Provide the [X, Y] coordinate of the cell's center where the given text is located.  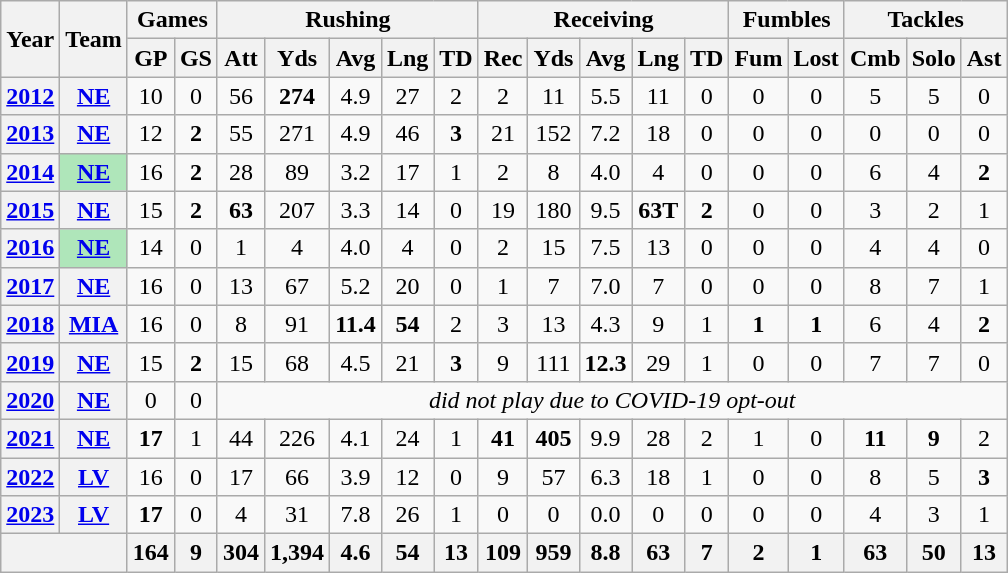
Year [30, 39]
67 [298, 286]
10 [150, 96]
226 [298, 438]
4.6 [356, 553]
164 [150, 553]
7.5 [606, 248]
109 [503, 553]
Cmb [875, 58]
2014 [30, 172]
7.8 [356, 515]
2023 [30, 515]
19 [503, 210]
405 [554, 438]
304 [240, 553]
Fumbles [786, 20]
63T [658, 210]
959 [554, 553]
26 [407, 515]
Rec [503, 58]
8.8 [606, 553]
3.9 [356, 477]
44 [240, 438]
1,394 [298, 553]
66 [298, 477]
2019 [30, 362]
11.4 [356, 324]
41 [503, 438]
2022 [30, 477]
29 [658, 362]
271 [298, 134]
Games [172, 20]
did not play due to COVID-19 opt-out [612, 400]
4.5 [356, 362]
9.9 [606, 438]
207 [298, 210]
3.3 [356, 210]
50 [934, 553]
12.3 [606, 362]
2017 [30, 286]
Receiving [604, 20]
Solo [934, 58]
4.1 [356, 438]
5.2 [356, 286]
9.5 [606, 210]
7.2 [606, 134]
3.2 [356, 172]
68 [298, 362]
27 [407, 96]
2020 [30, 400]
Fum [758, 58]
2013 [30, 134]
Rushing [348, 20]
2021 [30, 438]
180 [554, 210]
152 [554, 134]
55 [240, 134]
274 [298, 96]
MIA [94, 324]
31 [298, 515]
Lost [816, 58]
111 [554, 362]
0.0 [606, 515]
57 [554, 477]
2018 [30, 324]
4.3 [606, 324]
46 [407, 134]
Att [240, 58]
5.5 [606, 96]
6.3 [606, 477]
GP [150, 58]
2016 [30, 248]
89 [298, 172]
GS [196, 58]
24 [407, 438]
56 [240, 96]
Team [94, 39]
Tackles [926, 20]
7.0 [606, 286]
20 [407, 286]
91 [298, 324]
2015 [30, 210]
2012 [30, 96]
Ast [984, 58]
